Locate the cell with the specified text and output its (X, Y) center coordinate. 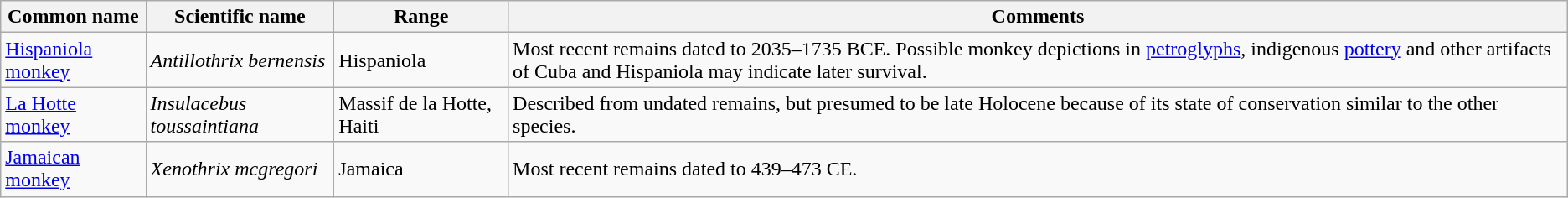
Hispaniola (421, 60)
Jamaican monkey (74, 169)
Range (421, 17)
Massif de la Hotte, Haiti (421, 114)
Common name (74, 17)
Jamaica (421, 169)
Hispaniola monkey (74, 60)
Described from undated remains, but presumed to be late Holocene because of its state of conservation similar to the other species. (1039, 114)
Most recent remains dated to 439–473 CE. (1039, 169)
Antillothrix bernensis (240, 60)
Xenothrix mcgregori (240, 169)
Scientific name (240, 17)
La Hotte monkey (74, 114)
Insulacebus toussaintiana (240, 114)
Comments (1039, 17)
